Provide the [X, Y] coordinate of the cell's center where the given text is located.  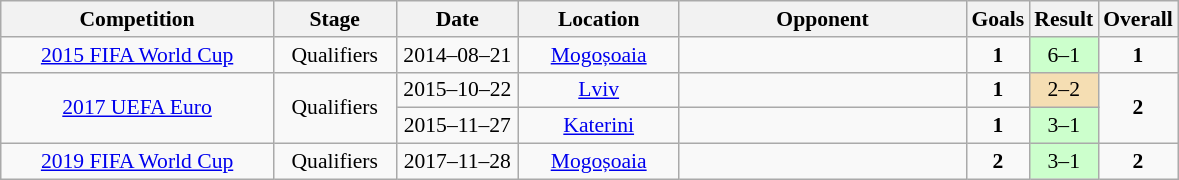
Location [599, 19]
2015–10–22 [458, 90]
Result [1064, 19]
6–1 [1064, 55]
2015–11–27 [458, 126]
Stage [334, 19]
2014–08–21 [458, 55]
2–2 [1064, 90]
Date [458, 19]
Opponent [823, 19]
2019 FIFA World Cup [138, 162]
Goals [998, 19]
Overall [1138, 19]
Katerini [599, 126]
2017–11–28 [458, 162]
Lviv [599, 90]
2015 FIFA World Cup [138, 55]
Competition [138, 19]
2017 UEFA Euro [138, 108]
